Locate the cell with the specified text and output its (X, Y) center coordinate. 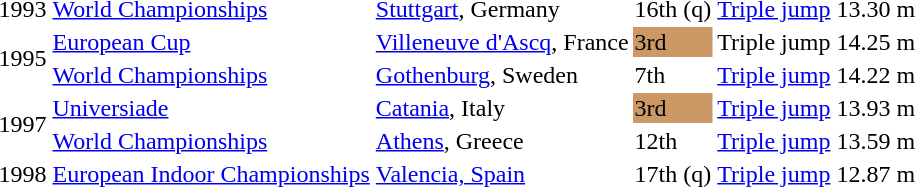
Villeneuve d'Ascq, France (502, 42)
Athens, Greece (502, 141)
Gothenburg, Sweden (502, 75)
European Cup (211, 42)
7th (673, 75)
Universiade (211, 108)
12th (673, 141)
Catania, Italy (502, 108)
